Capture the cell that displays the provided text and extract its (X, Y) central coordinate. 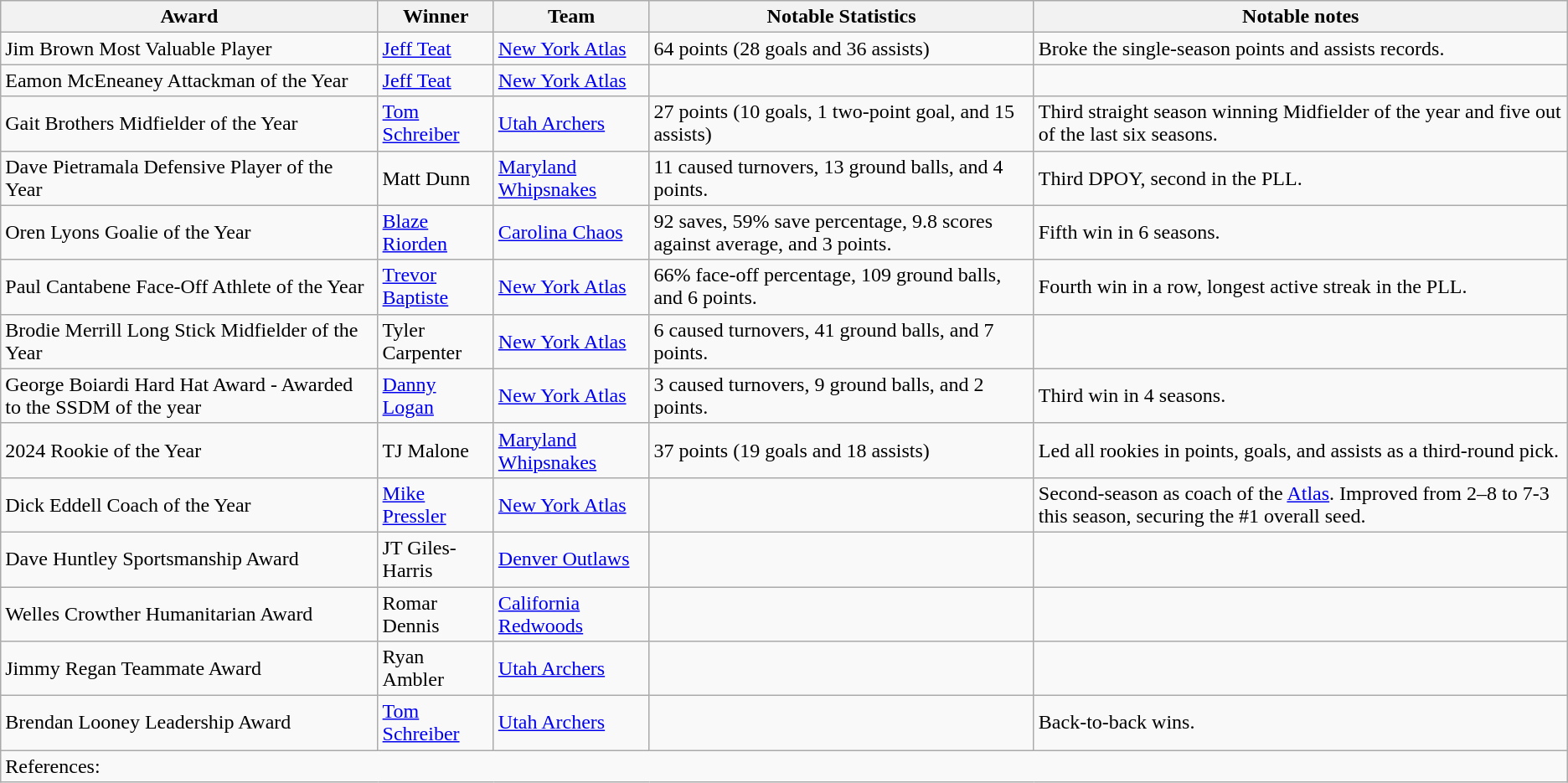
Fourth win in a row, longest active streak in the PLL. (1300, 286)
92 saves, 59% save percentage, 9.8 scores against average, and 3 points. (841, 233)
Second-season as coach of the Atlas. Improved from 2–8 to 7-3 this season, securing the #1 overall seed. (1300, 504)
Brodie Merrill Long Stick Midfielder of the Year (189, 342)
27 points (10 goals, 1 two-point goal, and 15 assists) (841, 124)
Eamon McEneaney Attackman of the Year (189, 80)
Denver Outlaws (571, 559)
Third DPOY, second in the PLL. (1300, 178)
Notable Statistics (841, 17)
Matt Dunn (436, 178)
George Boiardi Hard Hat Award - Awarded to the SSDM of the year (189, 395)
Team (571, 17)
Romar Dennis (436, 613)
Danny Logan (436, 395)
Carolina Chaos (571, 233)
Dave Huntley Sportsmanship Award (189, 559)
Award (189, 17)
References: (784, 766)
Brendan Looney Leadership Award (189, 724)
6 caused turnovers, 41 ground balls, and 7 points. (841, 342)
Led all rookies in points, goals, and assists as a third-round pick. (1300, 451)
64 points (28 goals and 36 assists) (841, 49)
Broke the single-season points and assists records. (1300, 49)
TJ Malone (436, 451)
Oren Lyons Goalie of the Year (189, 233)
Dick Eddell Coach of the Year (189, 504)
Dave Pietramala Defensive Player of the Year (189, 178)
Notable notes (1300, 17)
Blaze Riorden (436, 233)
Third straight season winning Midfielder of the year and five out of the last six seasons. (1300, 124)
Mike Pressler (436, 504)
3 caused turnovers, 9 ground balls, and 2 points. (841, 395)
Welles Crowther Humanitarian Award (189, 613)
JT Giles-Harris (436, 559)
Paul Cantabene Face-Off Athlete of the Year (189, 286)
37 points (19 goals and 18 assists) (841, 451)
Third win in 4 seasons. (1300, 395)
Fifth win in 6 seasons. (1300, 233)
Trevor Baptiste (436, 286)
2024 Rookie of the Year (189, 451)
Jimmy Regan Teammate Award (189, 668)
Tyler Carpenter (436, 342)
Jim Brown Most Valuable Player (189, 49)
Ryan Ambler (436, 668)
Winner (436, 17)
Gait Brothers Midfielder of the Year (189, 124)
66% face-off percentage, 109 ground balls, and 6 points. (841, 286)
11 caused turnovers, 13 ground balls, and 4 points. (841, 178)
Back-to-back wins. (1300, 724)
California Redwoods (571, 613)
